Return the (X, Y) coordinate for the center point of the cell that contains the specified text.  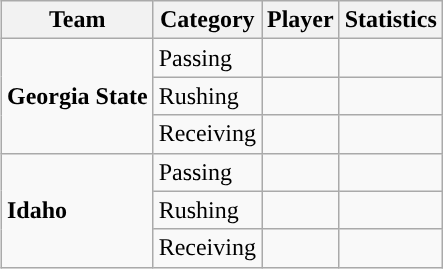
Team (77, 20)
Statistics (390, 20)
Idaho (77, 210)
Player (301, 20)
Category (207, 20)
Georgia State (77, 96)
